Capture the cell that displays the provided text and extract its [X, Y] central coordinate. 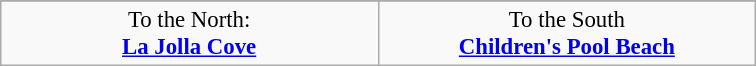
To the North:La Jolla Cove [189, 34]
To the SouthChildren's Pool Beach [567, 34]
